For the text-containing cell, return its midpoint in [X, Y] coordinate format. 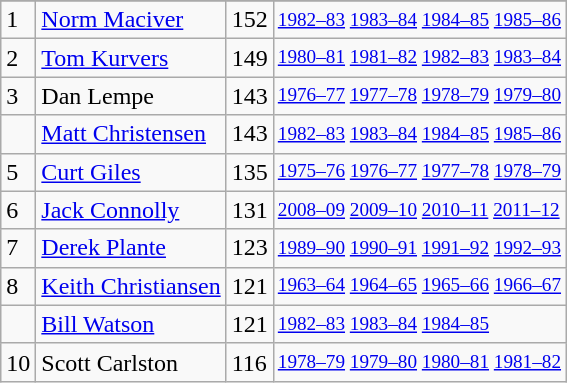
8 [18, 286]
5 [18, 172]
Curt Giles [131, 172]
Scott Carlston [131, 362]
10 [18, 362]
1976–77 1977–78 1978–79 1979–80 [419, 96]
Norm Maciver [131, 20]
Keith Christiansen [131, 286]
135 [250, 172]
1978–79 1979–80 1980–81 1981–82 [419, 362]
1989–90 1990–91 1991–92 1992–93 [419, 248]
Dan Lempe [131, 96]
116 [250, 362]
6 [18, 210]
1 [18, 20]
Derek Plante [131, 248]
2 [18, 58]
149 [250, 58]
131 [250, 210]
Tom Kurvers [131, 58]
7 [18, 248]
152 [250, 20]
Jack Connolly [131, 210]
Matt Christensen [131, 134]
2008–09 2009–10 2010–11 2011–12 [419, 210]
123 [250, 248]
1982–83 1983–84 1984–85 [419, 324]
1963–64 1964–65 1965–66 1966–67 [419, 286]
1980–81 1981–82 1982–83 1983–84 [419, 58]
1975–76 1976–77 1977–78 1978–79 [419, 172]
Bill Watson [131, 324]
3 [18, 96]
